Identify which cell holds the provided text, then report its (X, Y) central coordinate. 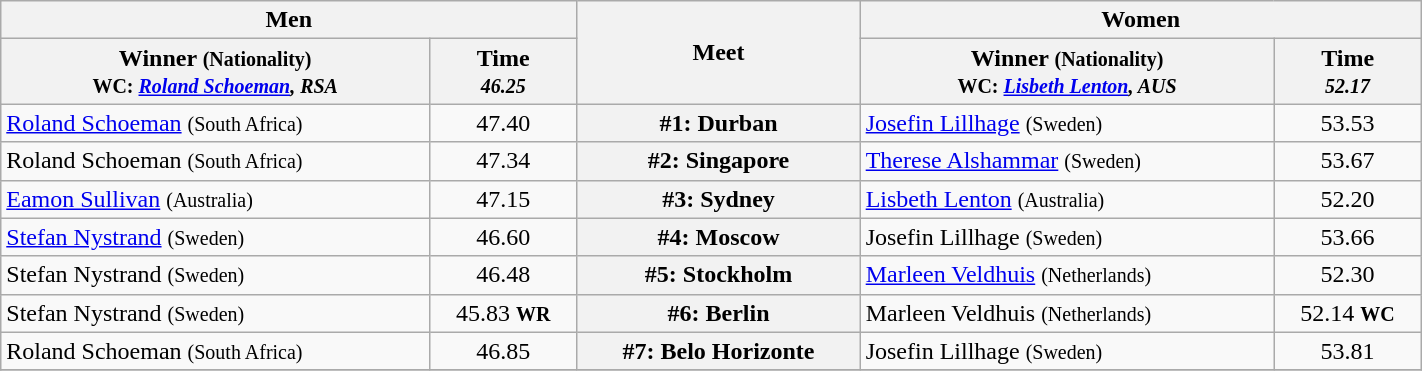
53.53 (1348, 123)
46.60 (504, 237)
#4: Moscow (718, 237)
53.81 (1348, 351)
45.83 WR (504, 313)
46.48 (504, 275)
Women (1140, 20)
Therese Alshammar (Sweden) (1067, 161)
Meet (718, 52)
#6: Berlin (718, 313)
52.20 (1348, 199)
Winner (Nationality)WC: Lisbeth Lenton, AUS (1067, 72)
52.30 (1348, 275)
47.15 (504, 199)
Men (289, 20)
Time 46.25 (504, 72)
Lisbeth Lenton (Australia) (1067, 199)
53.67 (1348, 161)
53.66 (1348, 237)
52.14 WC (1348, 313)
#7: Belo Horizonte (718, 351)
Time52.17 (1348, 72)
#1: Durban (718, 123)
#5: Stockholm (718, 275)
Winner (Nationality) WC: Roland Schoeman, RSA (216, 72)
Eamon Sullivan (Australia) (216, 199)
#2: Singapore (718, 161)
#3: Sydney (718, 199)
46.85 (504, 351)
47.40 (504, 123)
47.34 (504, 161)
